Provide the (x, y) coordinate of the cell's center where the given text is located.  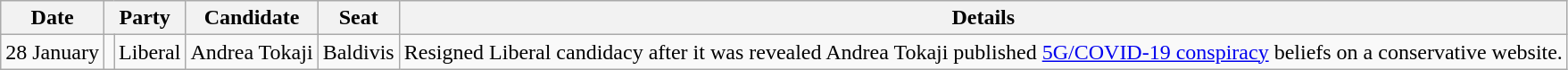
Date (53, 18)
28 January (53, 52)
Resigned Liberal candidacy after it was revealed Andrea Tokaji published 5G/COVID-19 conspiracy beliefs on a conservative website. (983, 52)
Baldivis (359, 52)
Seat (359, 18)
Details (983, 18)
Party (145, 18)
Liberal (150, 52)
Candidate (252, 18)
Andrea Tokaji (252, 52)
